Pinpoint the cell where the given text exists, returning its [x, y] midpoint coordinate. 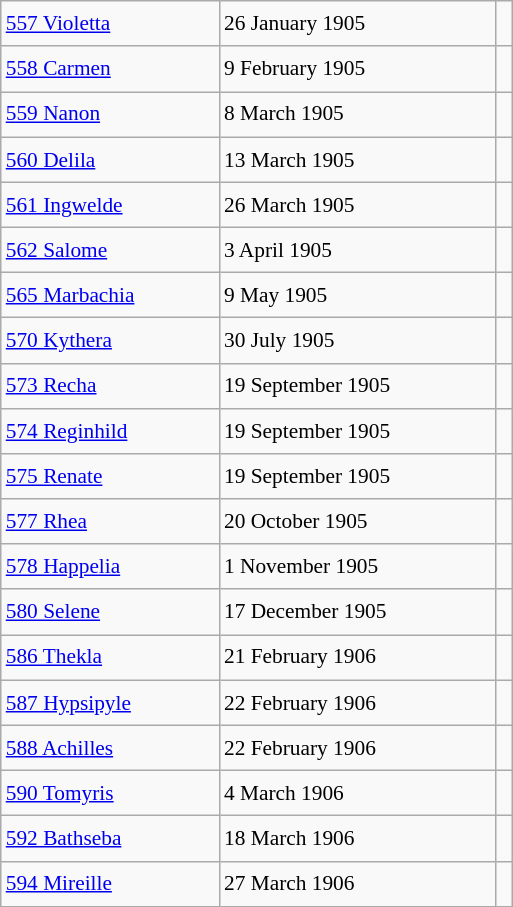
565 Marbachia [110, 296]
26 January 1905 [358, 24]
8 March 1905 [358, 114]
586 Thekla [110, 658]
577 Rhea [110, 522]
18 March 1906 [358, 838]
588 Achilles [110, 748]
27 March 1906 [358, 884]
9 May 1905 [358, 296]
17 December 1905 [358, 612]
26 March 1905 [358, 204]
4 March 1906 [358, 792]
21 February 1906 [358, 658]
590 Tomyris [110, 792]
560 Delila [110, 160]
30 July 1905 [358, 340]
574 Reginhild [110, 430]
559 Nanon [110, 114]
20 October 1905 [358, 522]
3 April 1905 [358, 250]
580 Selene [110, 612]
1 November 1905 [358, 566]
594 Mireille [110, 884]
561 Ingwelde [110, 204]
9 February 1905 [358, 68]
575 Renate [110, 476]
557 Violetta [110, 24]
592 Bathseba [110, 838]
578 Happelia [110, 566]
558 Carmen [110, 68]
570 Kythera [110, 340]
573 Recha [110, 386]
587 Hypsipyle [110, 702]
13 March 1905 [358, 160]
562 Salome [110, 250]
